Identify which cell holds the provided text, then report its (x, y) central coordinate. 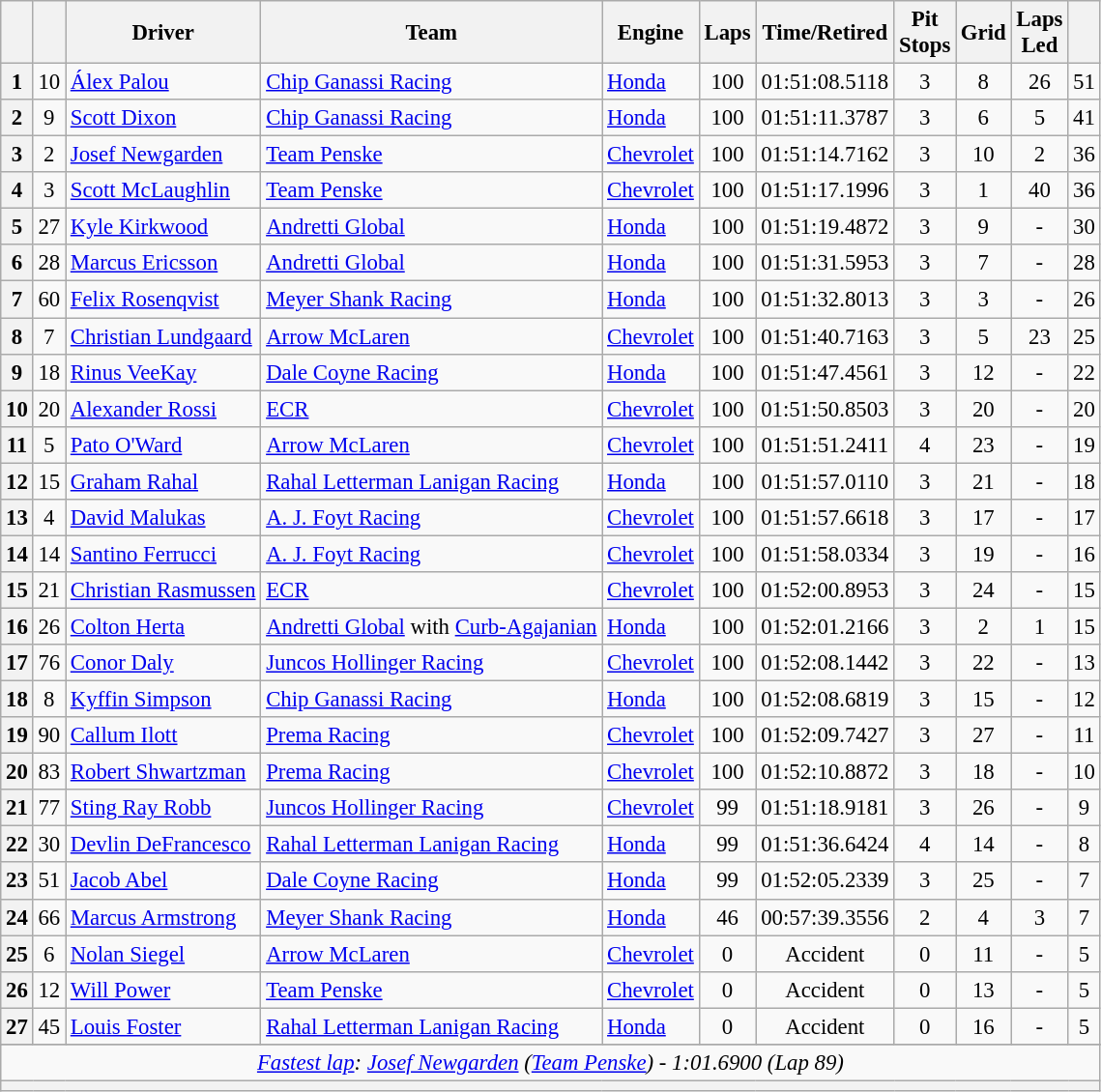
01:51:36.6424 (826, 845)
Christian Lundgaard (163, 336)
01:51:18.9181 (826, 808)
Engine (651, 33)
01:51:19.4872 (826, 227)
Graham Rahal (163, 481)
01:52:05.2339 (826, 881)
Álex Palou (163, 82)
66 (48, 917)
01:51:50.8503 (826, 409)
Grid (984, 33)
Santino Ferrucci (163, 554)
01:52:09.7427 (826, 735)
77 (48, 808)
83 (48, 772)
David Malukas (163, 518)
Will Power (163, 990)
Conor Daly (163, 663)
Alexander Rossi (163, 409)
Marcus Armstrong (163, 917)
Andretti Global with Curb-Agajanian (431, 626)
01:52:10.8872 (826, 772)
01:51:51.2411 (826, 445)
40 (1040, 190)
Scott Dixon (163, 118)
01:51:11.3787 (826, 118)
90 (48, 735)
01:51:57.6618 (826, 518)
01:52:01.2166 (826, 626)
Sting Ray Robb (163, 808)
PitStops (925, 33)
Robert Shwartzman (163, 772)
01:51:40.7163 (826, 336)
Team (431, 33)
Devlin DeFrancesco (163, 845)
01:51:32.8013 (826, 300)
Christian Rasmussen (163, 590)
46 (727, 917)
Rinus VeeKay (163, 372)
76 (48, 663)
Jacob Abel (163, 881)
LapsLed (1040, 33)
60 (48, 300)
Louis Foster (163, 1026)
Driver (163, 33)
Time/Retired (826, 33)
Laps (727, 33)
01:51:57.0110 (826, 481)
00:57:39.3556 (826, 917)
45 (48, 1026)
Callum Ilott (163, 735)
Nolan Siegel (163, 954)
01:51:58.0334 (826, 554)
Felix Rosenqvist (163, 300)
01:51:08.5118 (826, 82)
Pato O'Ward (163, 445)
01:51:17.1996 (826, 190)
01:52:08.6819 (826, 700)
Josef Newgarden (163, 155)
01:51:14.7162 (826, 155)
Kyle Kirkwood (163, 227)
01:51:31.5953 (826, 264)
41 (1085, 118)
Marcus Ericsson (163, 264)
Fastest lap: Josef Newgarden (Team Penske) - 1:01.6900 (Lap 89) (551, 1063)
01:52:08.1442 (826, 663)
01:51:47.4561 (826, 372)
Kyffin Simpson (163, 700)
Colton Herta (163, 626)
Scott McLaughlin (163, 190)
01:52:00.8953 (826, 590)
